Determine the (X, Y) coordinate at the center of the cell enclosing the given text.  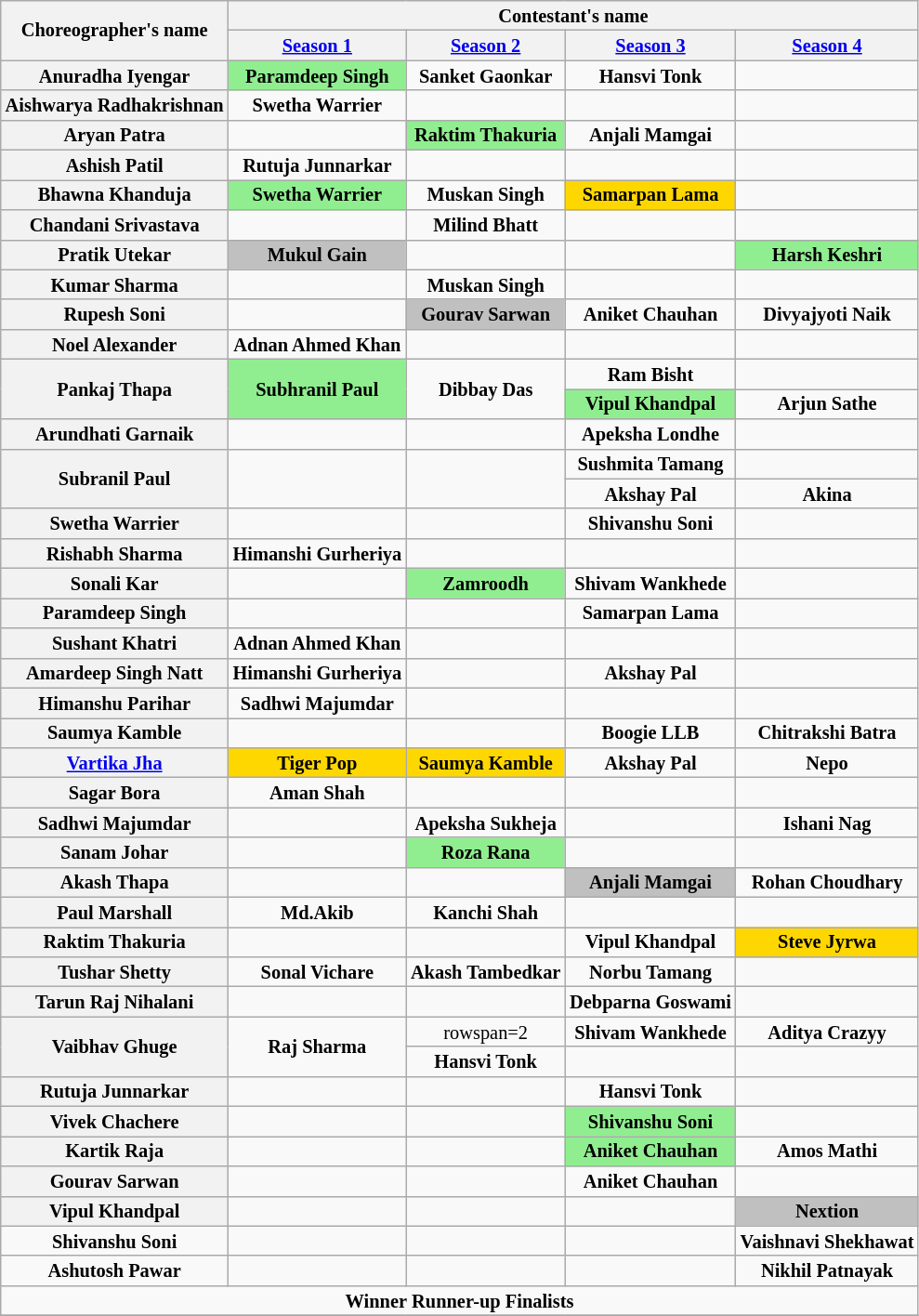
Boogie LLB (650, 732)
Arjun Sathe (827, 403)
Dibbay Das (485, 388)
Nikhil Patnayak (827, 1270)
Sonal Vichare (318, 971)
Harsh Keshri (827, 255)
Steve Jyrwa (827, 941)
Akina (827, 493)
Sushmita Tamang (650, 464)
Aishwarya Radhakrishnan (115, 105)
Rishabh Sharma (115, 553)
Divyajyoti Naik (827, 314)
Md.Akib (318, 912)
Vivek Chachere (115, 1121)
Akash Tambedkar (485, 971)
Mukul Gain (318, 255)
Chandani Srivastava (115, 224)
Kartik Raja (115, 1151)
Ram Bisht (650, 374)
Himanshu Parihar (115, 703)
Nextion (827, 1211)
Winner Runner-up Finalists (460, 1300)
Aryan Patra (115, 135)
Ishani Nag (827, 822)
Contestant's name (574, 15)
Vartika Jha (115, 762)
Season 3 (650, 45)
Pankaj Thapa (115, 388)
Vaishnavi Shekhawat (827, 1241)
Sanam Johar (115, 852)
Tiger Pop (318, 762)
Chitrakshi Batra (827, 732)
Sanket Gaonkar (485, 75)
Sushant Khatri (115, 643)
Kumar Sharma (115, 284)
Vaibhav Ghuge (115, 1046)
Anuradha Iyengar (115, 75)
Kanchi Shah (485, 912)
Debparna Goswami (650, 1002)
Subhranil Paul (318, 388)
Norbu Tamang (650, 971)
Apeksha Sukheja (485, 822)
Raj Sharma (318, 1046)
Choreographer's name (115, 30)
Amardeep Singh Natt (115, 673)
Ashish Patil (115, 164)
Milind Bhatt (485, 224)
Rohan Choudhary (827, 882)
Season 1 (318, 45)
Bhawna Khanduja (115, 194)
Nepo (827, 762)
Tushar Shetty (115, 971)
Amos Mathi (827, 1151)
Season 2 (485, 45)
Subranil Paul (115, 479)
Paul Marshall (115, 912)
Rupesh Soni (115, 314)
Pratik Utekar (115, 255)
Zamroodh (485, 583)
Ashutosh Pawar (115, 1270)
Aditya Crazyy (827, 1032)
Tarun Raj Nihalani (115, 1002)
Sonali Kar (115, 583)
Apeksha Londhe (650, 434)
Akash Thapa (115, 882)
Aman Shah (318, 792)
Arundhati Garnaik (115, 434)
Sagar Bora (115, 792)
Roza Rana (485, 852)
Noel Alexander (115, 344)
Season 4 (827, 45)
rowspan=2 (485, 1032)
